Identify which cell holds the provided text, then report its (X, Y) central coordinate. 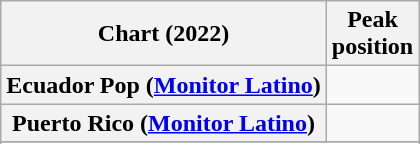
Chart (2022) (164, 34)
Ecuador Pop (Monitor Latino) (164, 85)
Puerto Rico (Monitor Latino) (164, 123)
Peakposition (372, 34)
